Determine the (X, Y) coordinate at the center of the cell enclosing the given text.  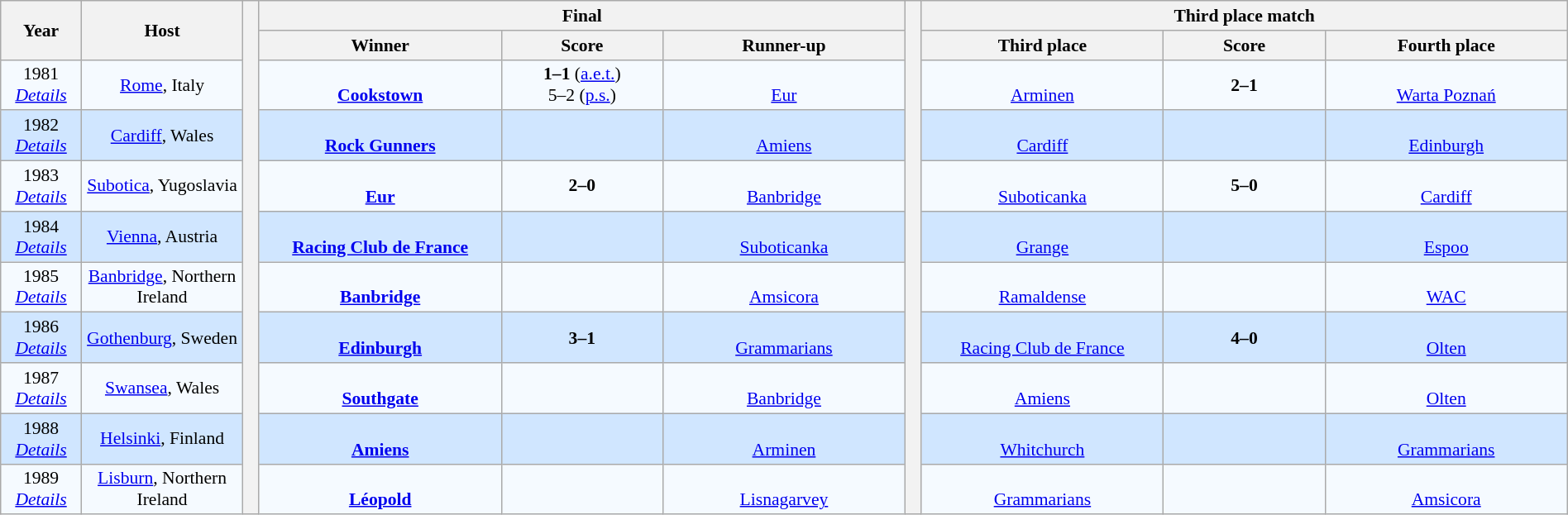
1983Details (41, 187)
1981Details (41, 84)
2–0 (582, 187)
Rome, Italy (162, 84)
Subotica, Yugoslavia (162, 187)
2–1 (1244, 84)
Léopold (380, 489)
Year (41, 30)
1987Details (41, 389)
Whitchurch (1042, 438)
1984Details (41, 236)
Gothenburg, Sweden (162, 337)
WAC (1446, 288)
Fourth place (1446, 45)
Third place match (1244, 16)
1–1 (a.e.t.)5–2 (p.s.) (582, 84)
5–0 (1244, 187)
3–1 (582, 337)
Helsinki, Finland (162, 438)
Final (582, 16)
Winner (380, 45)
Runner-up (784, 45)
1986Details (41, 337)
1982Details (41, 136)
1988Details (41, 438)
Lisburn, Northern Ireland (162, 489)
Espoo (1446, 236)
Cardiff, Wales (162, 136)
Grange (1042, 236)
Southgate (380, 389)
1989Details (41, 489)
Vienna, Austria (162, 236)
Swansea, Wales (162, 389)
1985Details (41, 288)
Host (162, 30)
4–0 (1244, 337)
Third place (1042, 45)
Ramaldense (1042, 288)
Warta Poznań (1446, 84)
Banbridge, Northern Ireland (162, 288)
Lisnagarvey (784, 489)
Cookstown (380, 84)
Rock Gunners (380, 136)
